Pinpoint the cell where the given text exists, returning its (X, Y) midpoint coordinate. 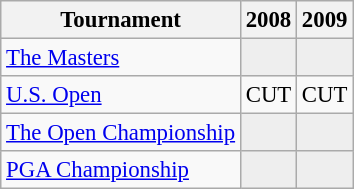
The Open Championship (121, 133)
U.S. Open (121, 95)
2009 (325, 20)
Tournament (121, 20)
2008 (268, 20)
The Masters (121, 58)
PGA Championship (121, 170)
